Identify which cell holds the provided text, then report its [X, Y] central coordinate. 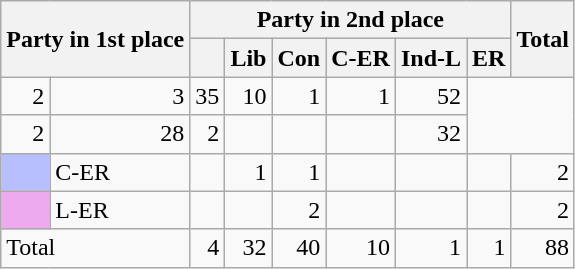
40 [299, 248]
4 [208, 248]
Lib [248, 58]
52 [430, 96]
88 [543, 248]
ER [489, 58]
Party in 2nd place [350, 20]
Party in 1st place [96, 39]
Ind-L [430, 58]
28 [120, 134]
35 [208, 96]
Con [299, 58]
L-ER [120, 210]
3 [120, 96]
